Locate the cell with the specified text and output its [x, y] center coordinate. 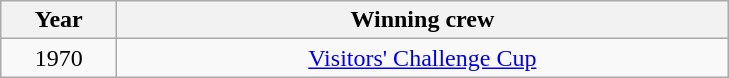
Winning crew [422, 20]
Year [59, 20]
1970 [59, 58]
Visitors' Challenge Cup [422, 58]
